Capture the cell that displays the provided text and extract its (x, y) central coordinate. 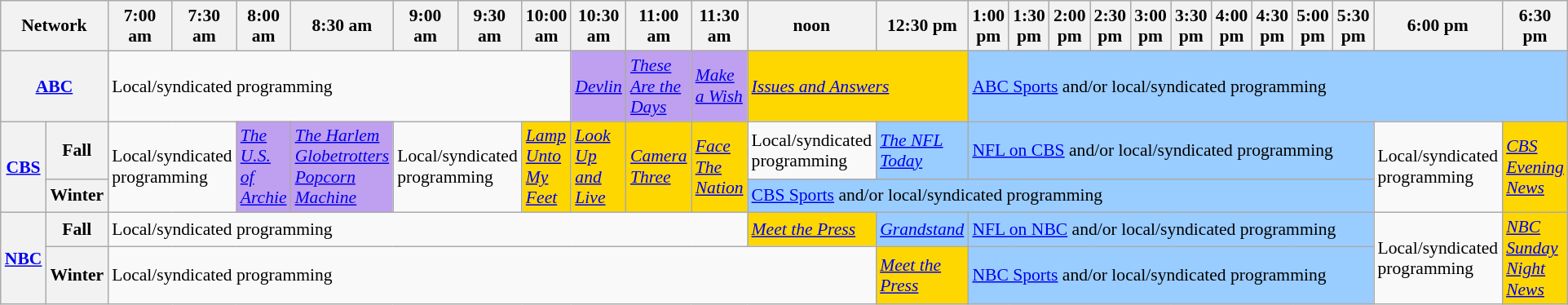
NBC (24, 259)
4:00 pm (1232, 26)
8:00 am (264, 26)
NBC Sports and/or local/syndicated programming (1171, 276)
NBC Sunday Night News (1535, 259)
ABC (54, 86)
9:00 am (426, 26)
3:00 pm (1151, 26)
6:30 pm (1535, 26)
The Harlem Globetrotters Popcorn Machine (342, 167)
CBS Sports and/or local/syndicated programming (1061, 196)
6:00 pm (1438, 26)
2:00 pm (1070, 26)
NFL on CBS and/or local/syndicated programming (1171, 150)
9:30 am (489, 26)
2:30 pm (1111, 26)
Devlin (598, 86)
10:00 am (546, 26)
CBS Evening News (1535, 167)
These Are the Days (659, 86)
NFL on NBC and/or local/syndicated programming (1171, 230)
Issues and Answers (858, 86)
7:00 am (140, 26)
Camera Three (659, 167)
Lamp Unto My Feet (546, 167)
8:30 am (342, 26)
Network (54, 26)
10:30 am (598, 26)
1:30 pm (1029, 26)
The U.S. of Archie (264, 167)
Grandstand (921, 230)
7:30 am (204, 26)
CBS (24, 167)
11:00 am (659, 26)
3:30 pm (1191, 26)
Look Up and Live (598, 167)
The NFL Today (921, 150)
ABC Sports and/or local/syndicated programming (1268, 86)
noon (812, 26)
1:00 pm (988, 26)
5:30 pm (1354, 26)
12:30 pm (921, 26)
5:00 pm (1313, 26)
4:30 pm (1272, 26)
11:30 am (719, 26)
Make a Wish (719, 86)
Face The Nation (719, 167)
